For the text-containing cell, return its midpoint in (X, Y) coordinate format. 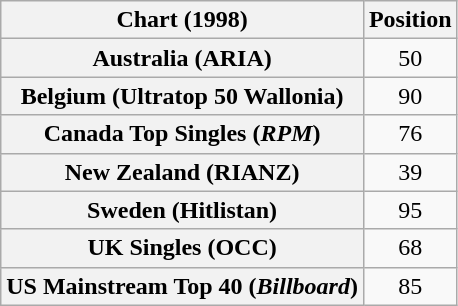
Sweden (Hitlistan) (182, 210)
90 (410, 96)
39 (410, 172)
76 (410, 134)
Chart (1998) (182, 20)
New Zealand (RIANZ) (182, 172)
UK Singles (OCC) (182, 248)
Belgium (Ultratop 50 Wallonia) (182, 96)
Position (410, 20)
50 (410, 58)
Canada Top Singles (RPM) (182, 134)
Australia (ARIA) (182, 58)
68 (410, 248)
95 (410, 210)
US Mainstream Top 40 (Billboard) (182, 286)
85 (410, 286)
